Search for the cell housing the specified text and yield its (x, y) center coordinate. 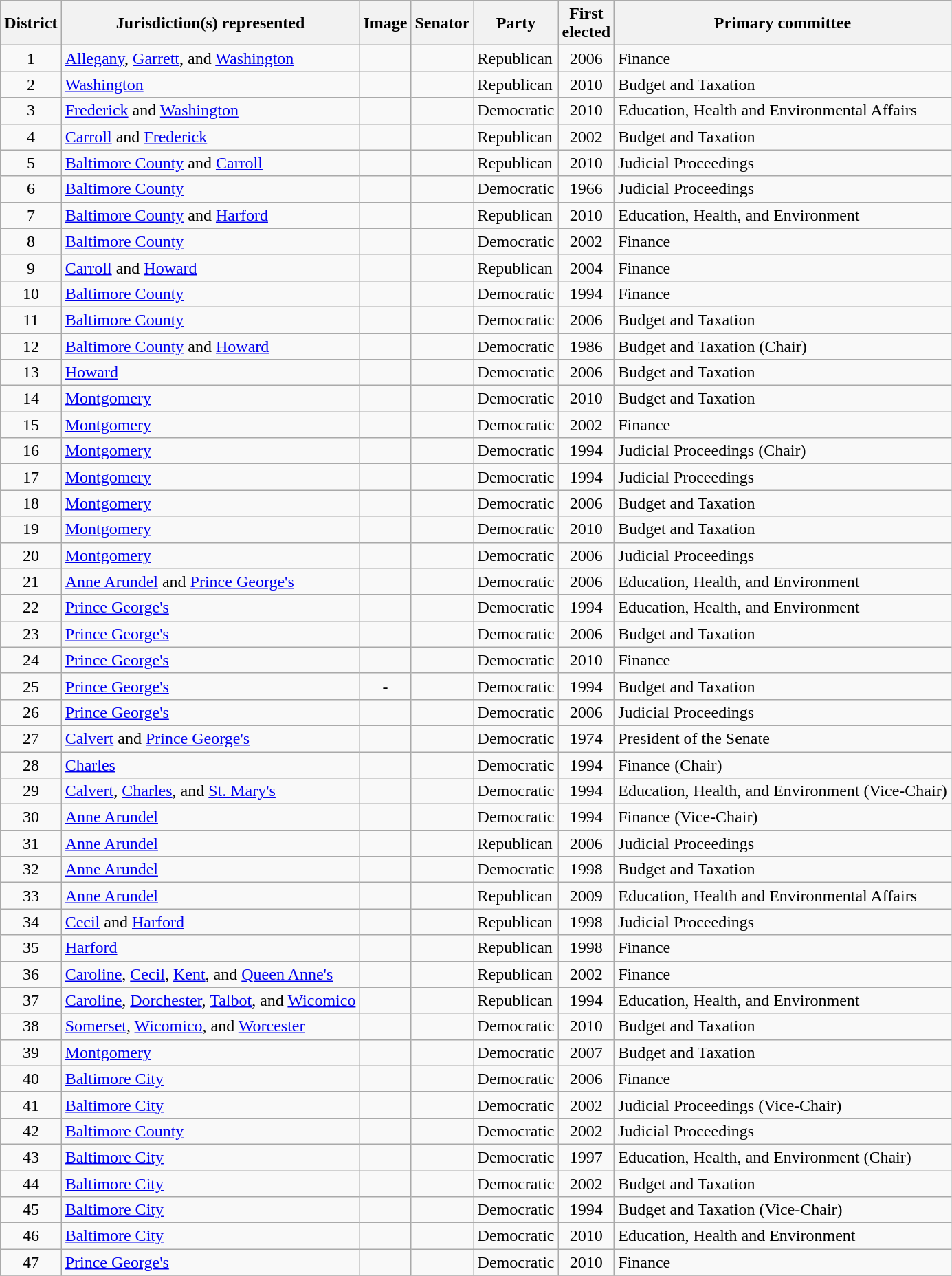
11 (31, 320)
1 (31, 58)
Image (385, 23)
Washington (210, 85)
29 (31, 791)
- (385, 686)
31 (31, 844)
Calvert and Prince George's (210, 738)
Calvert, Charles, and St. Mary's (210, 791)
42 (31, 1131)
1986 (586, 346)
39 (31, 1053)
Carroll and Howard (210, 267)
Education, Health and Environment (782, 1236)
Judicial Proceedings (Vice-Chair) (782, 1105)
Howard (210, 373)
Senator (443, 23)
35 (31, 948)
Primary committee (782, 23)
38 (31, 1026)
37 (31, 1000)
Baltimore County and Carroll (210, 163)
23 (31, 634)
1966 (586, 189)
Jurisdiction(s) represented (210, 23)
Finance (Chair) (782, 765)
6 (31, 189)
Charles (210, 765)
20 (31, 555)
12 (31, 346)
17 (31, 477)
Budget and Taxation (Vice-Chair) (782, 1210)
22 (31, 608)
26 (31, 712)
10 (31, 294)
Budget and Taxation (Chair) (782, 346)
Cecil and Harford (210, 922)
2009 (586, 896)
Education, Health, and Environment (Chair) (782, 1157)
1974 (586, 738)
18 (31, 503)
9 (31, 267)
25 (31, 686)
Somerset, Wicomico, and Worcester (210, 1026)
4 (31, 137)
2 (31, 85)
Anne Arundel and Prince George's (210, 582)
32 (31, 870)
2004 (586, 267)
5 (31, 163)
District (31, 23)
16 (31, 451)
21 (31, 582)
14 (31, 399)
28 (31, 765)
45 (31, 1210)
Baltimore County and Howard (210, 346)
1997 (586, 1157)
2007 (586, 1053)
Firstelected (586, 23)
33 (31, 896)
30 (31, 817)
Allegany, Garrett, and Washington (210, 58)
24 (31, 660)
7 (31, 215)
41 (31, 1105)
19 (31, 529)
44 (31, 1183)
40 (31, 1079)
46 (31, 1236)
Finance (Vice-Chair) (782, 817)
President of the Senate (782, 738)
27 (31, 738)
36 (31, 974)
Education, Health, and Environment (Vice-Chair) (782, 791)
Carroll and Frederick (210, 137)
Frederick and Washington (210, 111)
3 (31, 111)
34 (31, 922)
15 (31, 425)
Baltimore County and Harford (210, 215)
13 (31, 373)
Caroline, Dorchester, Talbot, and Wicomico (210, 1000)
47 (31, 1262)
8 (31, 241)
Party (516, 23)
Judicial Proceedings (Chair) (782, 451)
Caroline, Cecil, Kent, and Queen Anne's (210, 974)
43 (31, 1157)
Harford (210, 948)
